For the text-containing cell, return its midpoint in (X, Y) coordinate format. 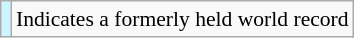
Indicates a formerly held world record (182, 19)
